Search for the cell housing the specified text and yield its (x, y) center coordinate. 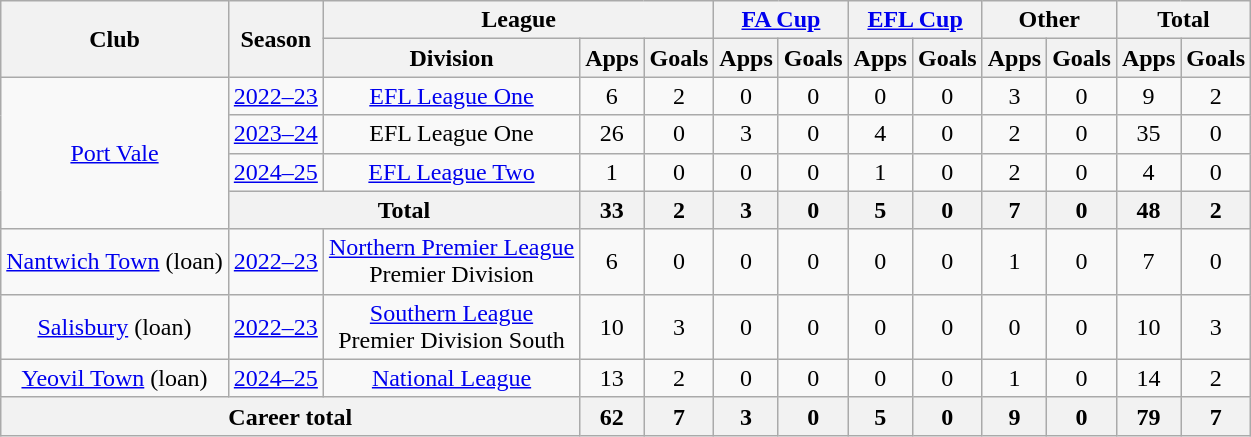
Yeovil Town (loan) (115, 378)
14 (1148, 378)
79 (1148, 416)
26 (612, 134)
Salisbury (loan) (115, 326)
Club (115, 39)
62 (612, 416)
Northern Premier LeaguePremier Division (451, 262)
Other (1049, 20)
Season (276, 39)
National League (451, 378)
35 (1148, 134)
Southern LeaguePremier Division South (451, 326)
48 (1148, 210)
2023–24 (276, 134)
Nantwich Town (loan) (115, 262)
EFL Cup (915, 20)
EFL League Two (451, 172)
FA Cup (781, 20)
Division (451, 58)
33 (612, 210)
Port Vale (115, 153)
League (518, 20)
13 (612, 378)
Career total (290, 416)
